Provide the [X, Y] coordinate of the cell's center where the given text is located.  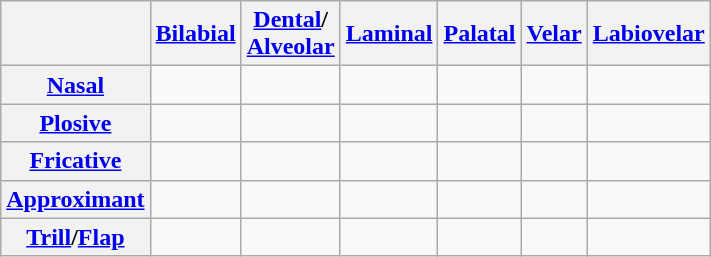
Palatal [480, 34]
Bilabial [196, 34]
Velar [554, 34]
Plosive [76, 123]
Dental/Alveolar [290, 34]
Approximant [76, 199]
Fricative [76, 161]
Laminal [389, 34]
Trill/Flap [76, 237]
Labiovelar [648, 34]
Nasal [76, 85]
